Locate the cell with the specified text and output its (X, Y) center coordinate. 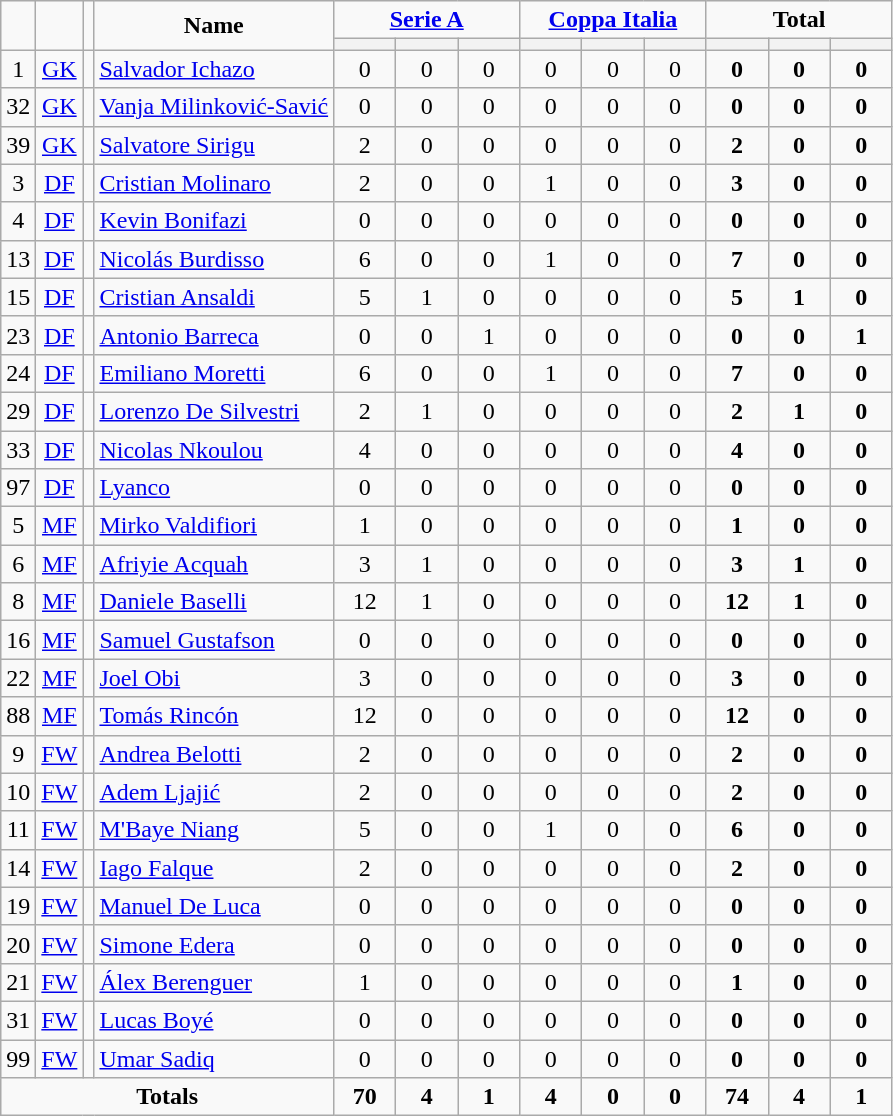
Andrea Belotti (214, 754)
Cristian Ansaldi (214, 297)
Álex Berenguer (214, 982)
99 (18, 1059)
33 (18, 449)
Lucas Boyé (214, 1020)
97 (18, 488)
Salvador Ichazo (214, 69)
Coppa Italia (613, 20)
13 (18, 259)
Simone Edera (214, 944)
11 (18, 830)
16 (18, 640)
Adem Ljajić (214, 792)
Umar Sadiq (214, 1059)
Nicolás Burdisso (214, 259)
20 (18, 944)
Salvatore Sirigu (214, 145)
Daniele Baselli (214, 602)
Cristian Molinaro (214, 183)
Mirko Valdifiori (214, 526)
Joel Obi (214, 678)
Manuel De Luca (214, 906)
32 (18, 107)
21 (18, 982)
Iago Falque (214, 868)
14 (18, 868)
10 (18, 792)
Vanja Milinković-Savić (214, 107)
Name (214, 26)
M'Baye Niang (214, 830)
39 (18, 145)
Emiliano Moretti (214, 373)
9 (18, 754)
Nicolas Nkoulou (214, 449)
Antonio Barreca (214, 335)
Lyanco (214, 488)
23 (18, 335)
Kevin Bonifazi (214, 221)
8 (18, 602)
19 (18, 906)
Lorenzo De Silvestri (214, 411)
Afriyie Acquah (214, 564)
22 (18, 678)
24 (18, 373)
Samuel Gustafson (214, 640)
15 (18, 297)
29 (18, 411)
Total (799, 20)
Serie A (427, 20)
Totals (168, 1097)
88 (18, 716)
74 (737, 1097)
Tomás Rincón (214, 716)
70 (365, 1097)
31 (18, 1020)
